Pinpoint the cell where the given text exists, returning its (X, Y) midpoint coordinate. 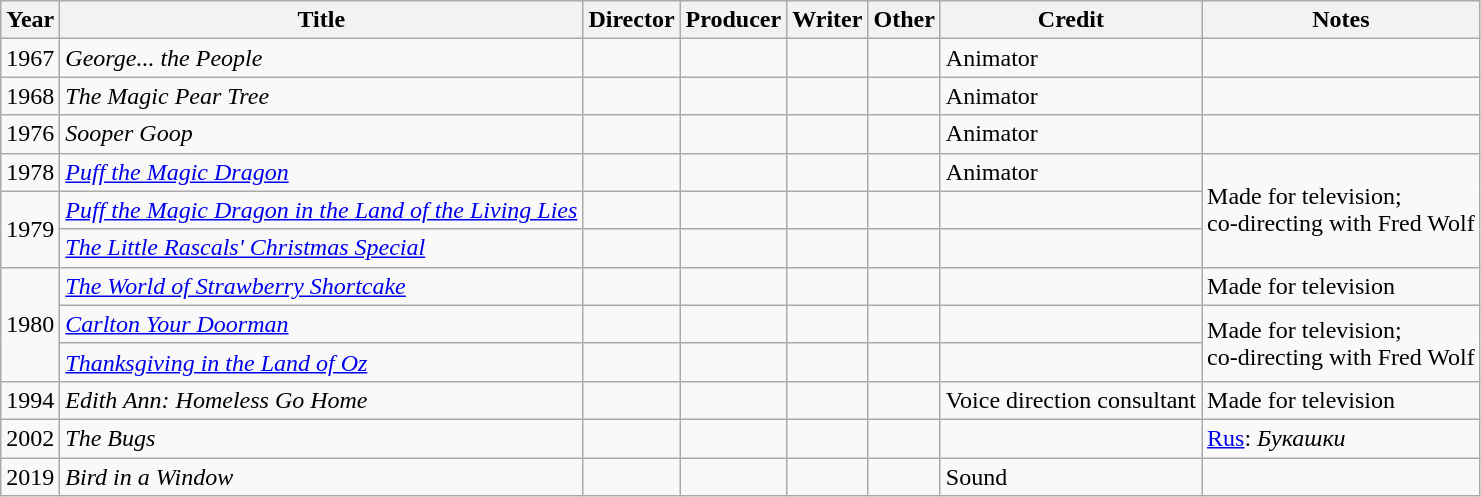
1967 (30, 58)
Director (632, 20)
1994 (30, 400)
George... the People (322, 58)
Year (30, 20)
1978 (30, 172)
The Little Rascals' Christmas Special (322, 248)
Notes (1342, 20)
Puff the Magic Dragon in the Land of the Living Lies (322, 210)
Title (322, 20)
Producer (734, 20)
The Bugs (322, 438)
Carlton Your Doorman (322, 324)
Bird in a Window (322, 477)
1976 (30, 134)
Writer (828, 20)
Credit (1070, 20)
Voice direction consultant (1070, 400)
The World of Strawberry Shortcake (322, 286)
Sooper Goop (322, 134)
Thanksgiving in the Land of Oz (322, 362)
2002 (30, 438)
The Magic Pear Tree (322, 96)
Rus: Букашки (1342, 438)
Sound (1070, 477)
1968 (30, 96)
2019 (30, 477)
Edith Ann: Homeless Go Home (322, 400)
Other (904, 20)
Puff the Magic Dragon (322, 172)
1979 (30, 229)
1980 (30, 324)
